Output the [X, Y] coordinate of the center of the cell containing the given text.  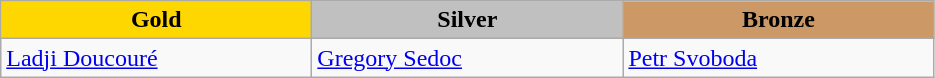
Silver [468, 20]
Gregory Sedoc [468, 58]
Gold [156, 20]
Ladji Doucouré [156, 58]
Bronze [778, 20]
Petr Svoboda [778, 58]
